Output the [X, Y] coordinate of the center of the cell containing the given text.  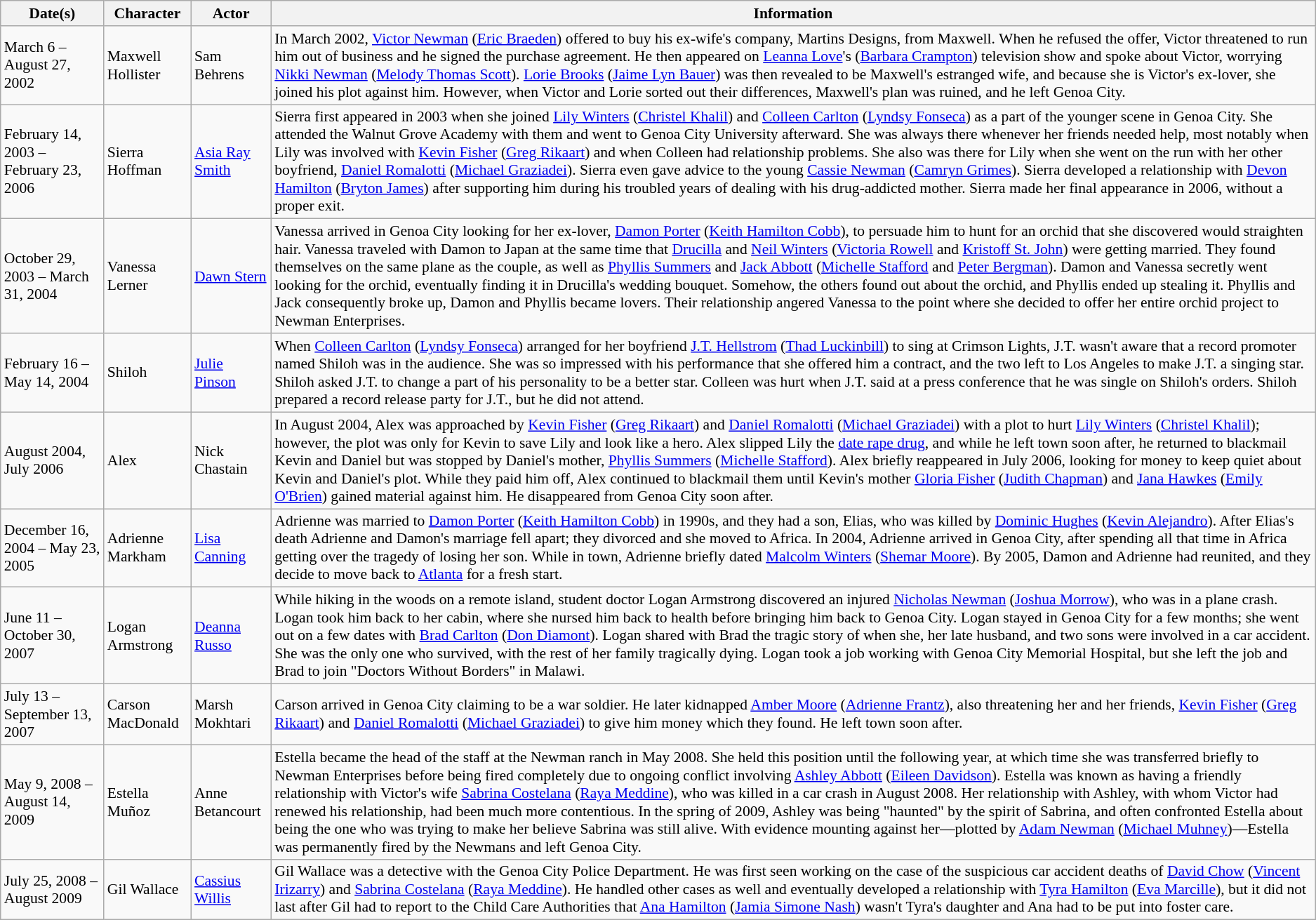
Cassius Willis [231, 890]
Estella Muñoz [147, 801]
March 6 – August 27, 2002 [52, 65]
Julie Pinson [231, 373]
Adrienne Markham [147, 548]
Information [793, 13]
August 2004, July 2006 [52, 460]
Sierra Hoffman [147, 161]
February 16 – May 14, 2004 [52, 373]
Logan Armstrong [147, 636]
Actor [231, 13]
Carson MacDonald [147, 714]
Gil Wallace [147, 890]
Lisa Canning [231, 548]
Dawn Stern [231, 276]
July 13 – September 13, 2007 [52, 714]
Anne Betancourt [231, 801]
December 16, 2004 – May 23, 2005 [52, 548]
October 29, 2003 – March 31, 2004 [52, 276]
Character [147, 13]
Nick Chastain [231, 460]
May 9, 2008 – August 14, 2009 [52, 801]
Shiloh [147, 373]
Deanna Russo [231, 636]
June 11 – October 30, 2007 [52, 636]
Vanessa Lerner [147, 276]
February 14, 2003 – February 23, 2006 [52, 161]
Maxwell Hollister [147, 65]
Sam Behrens [231, 65]
Asia Ray Smith [231, 161]
Marsh Mokhtari [231, 714]
Alex [147, 460]
July 25, 2008 – August 2009 [52, 890]
Date(s) [52, 13]
